Output the [x, y] coordinate of the center of the cell containing the given text.  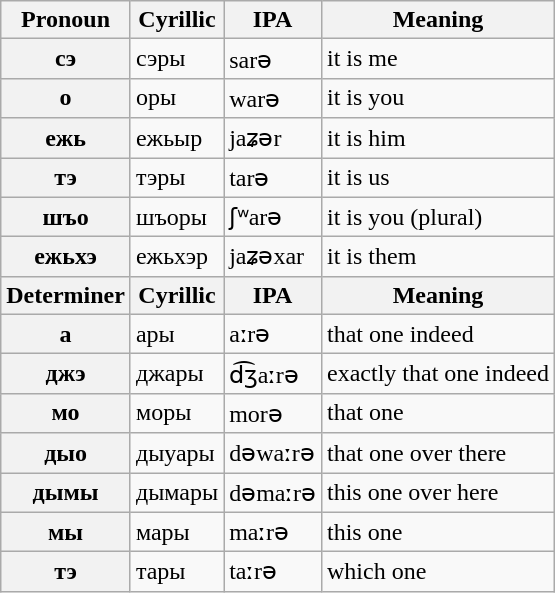
exactly that one indeed [438, 374]
Pronoun [66, 20]
taːrə [273, 572]
ежьыр [176, 138]
ежьхэ [66, 257]
it is them [438, 257]
мары [176, 532]
jaʑər [273, 138]
this one [438, 532]
sarə [273, 59]
оры [176, 98]
тэры [176, 178]
dəwaːrə [273, 453]
dəmaːrə [273, 492]
ежьхэр [176, 257]
дыо [66, 453]
d͡ʒaːrə [273, 374]
maːrə [273, 532]
aːrə [273, 334]
Determiner [66, 295]
it is him [438, 138]
it is you [438, 98]
шъо [66, 217]
о [66, 98]
it is me [438, 59]
that one indeed [438, 334]
тары [176, 572]
джэ [66, 374]
jaʑəxar [273, 257]
шъоры [176, 217]
а [66, 334]
джары [176, 374]
мо [66, 413]
ʃʷarə [273, 217]
дыуары [176, 453]
ары [176, 334]
tarə [273, 178]
моры [176, 413]
дымары [176, 492]
it is us [438, 178]
it is you (plural) [438, 217]
сэры [176, 59]
сэ [66, 59]
дымы [66, 492]
morə [273, 413]
ежь [66, 138]
that one [438, 413]
this one over here [438, 492]
мы [66, 532]
that one over there [438, 453]
which one [438, 572]
warə [273, 98]
